Find where the given text appears and provide that cell's center as (x, y) coordinate. 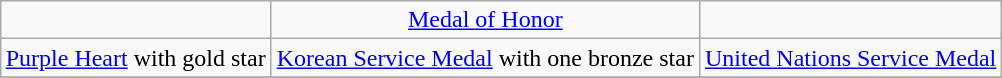
Korean Service Medal with one bronze star (485, 58)
Medal of Honor (485, 20)
Purple Heart with gold star (136, 58)
United Nations Service Medal (850, 58)
